Output the (X, Y) coordinate of the center of the cell containing the given text.  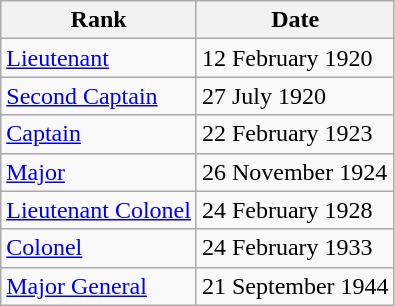
Major (99, 172)
Lieutenant (99, 58)
22 February 1923 (295, 134)
24 February 1933 (295, 248)
Second Captain (99, 96)
Date (295, 20)
Lieutenant Colonel (99, 210)
Major General (99, 286)
Captain (99, 134)
26 November 1924 (295, 172)
Colonel (99, 248)
21 September 1944 (295, 286)
Rank (99, 20)
27 July 1920 (295, 96)
24 February 1928 (295, 210)
12 February 1920 (295, 58)
